Scan for the cell matching the given text and deliver its (X, Y) coordinate at center. 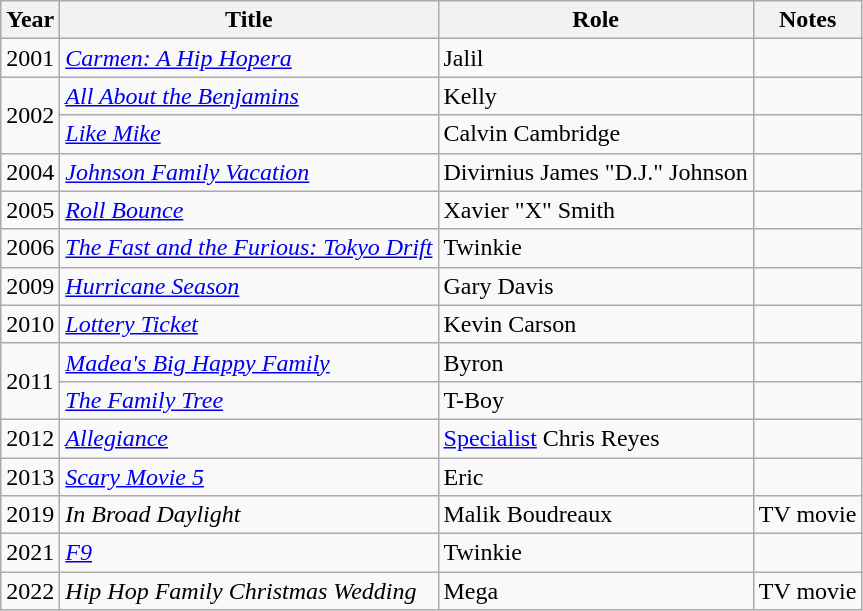
Role (596, 20)
Specialist Chris Reyes (596, 438)
Hip Hop Family Christmas Wedding (249, 591)
Johnson Family Vacation (249, 172)
F9 (249, 553)
Eric (596, 477)
Title (249, 20)
Xavier "X" Smith (596, 210)
2002 (30, 115)
Allegiance (249, 438)
2005 (30, 210)
The Fast and the Furious: Tokyo Drift (249, 248)
2019 (30, 515)
Year (30, 20)
2006 (30, 248)
Kevin Carson (596, 324)
Malik Boudreaux (596, 515)
Madea's Big Happy Family (249, 362)
The Family Tree (249, 400)
2022 (30, 591)
Scary Movie 5 (249, 477)
Notes (808, 20)
T-Boy (596, 400)
2004 (30, 172)
Carmen: A Hip Hopera (249, 58)
Divirnius James "D.J." Johnson (596, 172)
Kelly (596, 96)
Calvin Cambridge (596, 134)
Hurricane Season (249, 286)
2001 (30, 58)
Byron (596, 362)
Jalil (596, 58)
In Broad Daylight (249, 515)
Like Mike (249, 134)
All About the Benjamins (249, 96)
Lottery Ticket (249, 324)
2009 (30, 286)
Mega (596, 591)
2013 (30, 477)
2012 (30, 438)
Roll Bounce (249, 210)
Gary Davis (596, 286)
2010 (30, 324)
2021 (30, 553)
2011 (30, 381)
